Determine the [X, Y] coordinate at the center of the cell enclosing the given text.  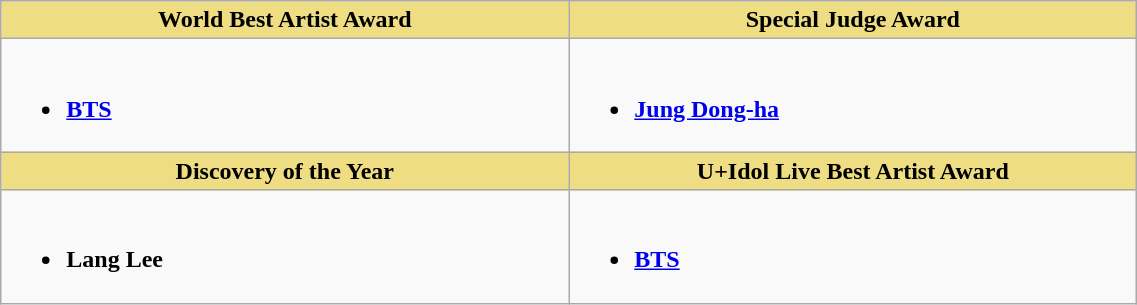
World Best Artist Award [285, 20]
Jung Dong-ha [853, 96]
U+Idol Live Best Artist Award [853, 171]
Discovery of the Year [285, 171]
Lang Lee [285, 246]
Special Judge Award [853, 20]
